Determine the (X, Y) coordinate at the center of the cell enclosing the given text.  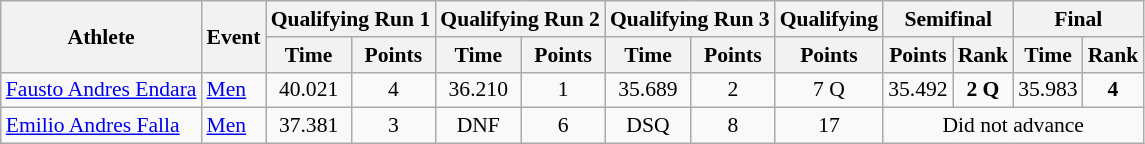
DNF (478, 126)
Qualifying Run 1 (351, 19)
Final (1078, 19)
40.021 (309, 90)
Qualifying Run 2 (520, 19)
Qualifying (829, 19)
Event (234, 36)
Qualifying Run 3 (690, 19)
Athlete (102, 36)
17 (829, 126)
3 (394, 126)
7 Q (829, 90)
2 (733, 90)
2 Q (984, 90)
37.381 (309, 126)
35.983 (1048, 90)
36.210 (478, 90)
Fausto Andres Endara (102, 90)
1 (563, 90)
6 (563, 126)
35.689 (648, 90)
Semifinal (948, 19)
Did not advance (1013, 126)
Emilio Andres Falla (102, 126)
DSQ (648, 126)
8 (733, 126)
35.492 (918, 90)
